Extract the [x, y] coordinate from the center of the cell holding the provided text.  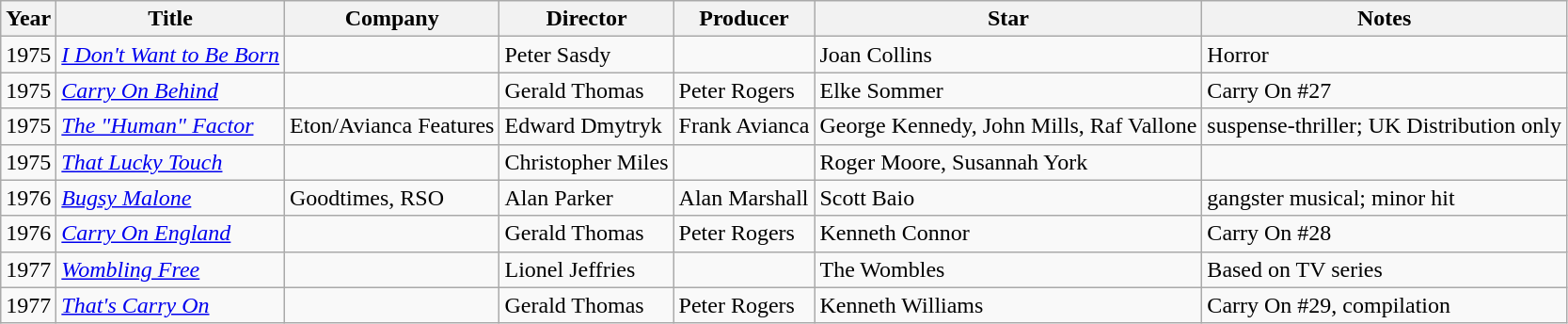
Producer [744, 19]
Elke Sommer [1008, 90]
Horror [1385, 55]
Carry On #28 [1385, 234]
Carry On England [171, 234]
Frank Avianca [744, 126]
Edward Dmytryk [587, 126]
Wombling Free [171, 269]
Goodtimes, RSO [391, 198]
Star [1008, 19]
Christopher Miles [587, 162]
The Wombles [1008, 269]
Year [28, 19]
Scott Baio [1008, 198]
Title [171, 19]
Bugsy Malone [171, 198]
Alan Marshall [744, 198]
Roger Moore, Susannah York [1008, 162]
The "Human" Factor [171, 126]
Kenneth Connor [1008, 234]
Kenneth Williams [1008, 305]
Carry On Behind [171, 90]
suspense-thriller; UK Distribution only [1385, 126]
George Kennedy, John Mills, Raf Vallone [1008, 126]
That Lucky Touch [171, 162]
Carry On #29, compilation [1385, 305]
Director [587, 19]
Carry On #27 [1385, 90]
Company [391, 19]
Based on TV series [1385, 269]
Lionel Jeffries [587, 269]
Notes [1385, 19]
Eton/Avianca Features [391, 126]
Alan Parker [587, 198]
Peter Sasdy [587, 55]
I Don't Want to Be Born [171, 55]
Joan Collins [1008, 55]
That's Carry On [171, 305]
gangster musical; minor hit [1385, 198]
